Extract the [X, Y] coordinate from the center of the cell holding the provided text.  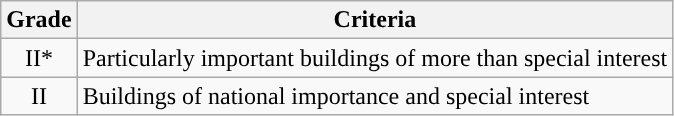
II* [39, 58]
Buildings of national importance and special interest [375, 96]
Grade [39, 20]
II [39, 96]
Particularly important buildings of more than special interest [375, 58]
Criteria [375, 20]
